Locate the cell with the specified text and output its (x, y) center coordinate. 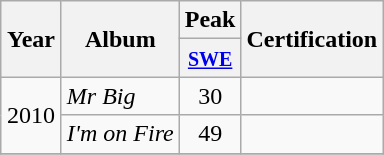
I'm on Fire (120, 134)
30 (210, 96)
Mr Big (120, 96)
Certification (312, 39)
SWE (210, 58)
Year (32, 39)
49 (210, 134)
2010 (32, 115)
Peak (210, 20)
Album (120, 39)
